Pinpoint the cell where the given text exists, returning its (X, Y) midpoint coordinate. 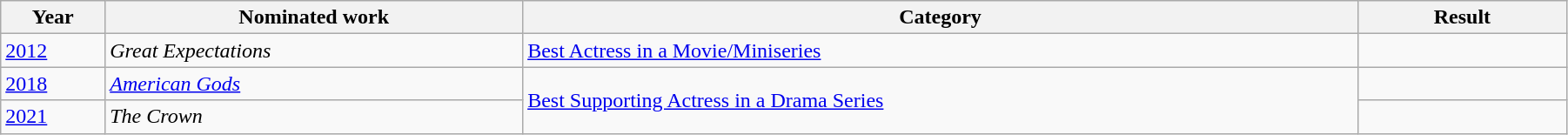
Result (1462, 17)
Nominated work (314, 17)
2021 (53, 117)
2012 (53, 51)
Year (53, 17)
American Gods (314, 84)
2018 (53, 84)
Category (941, 17)
Best Supporting Actress in a Drama Series (941, 100)
The Crown (314, 117)
Great Expectations (314, 51)
Best Actress in a Movie/Miniseries (941, 51)
